From the cell containing the given text, extract its center point as [x, y] coordinate. 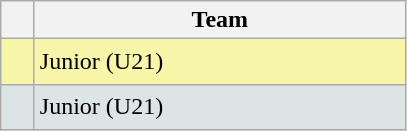
Team [220, 20]
